Return the [x, y] coordinate for the center point of the cell that contains the specified text.  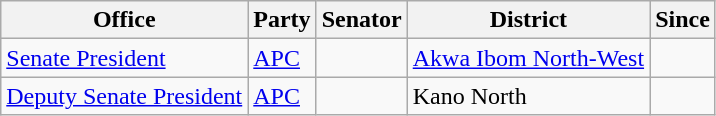
District [528, 20]
Office [124, 20]
Since [683, 20]
Kano North [528, 96]
Party [282, 20]
Akwa Ibom North-West [528, 58]
Senate President [124, 58]
Deputy Senate President [124, 96]
Senator [362, 20]
